Locate the cell with the specified text and output its (x, y) center coordinate. 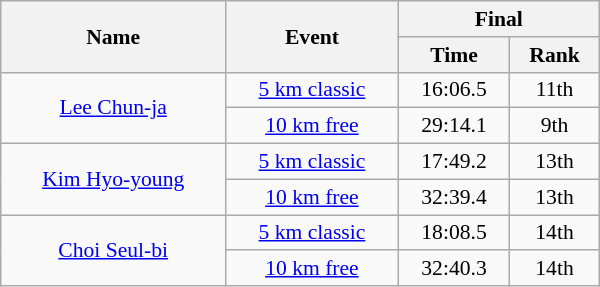
Name (114, 36)
Rank (554, 55)
Time (454, 55)
Final (498, 19)
Choi Seul-bi (114, 250)
Lee Chun-ja (114, 108)
11th (554, 90)
18:08.5 (454, 233)
16:06.5 (454, 90)
Kim Hyo-young (114, 180)
32:39.4 (454, 197)
17:49.2 (454, 162)
Event (312, 36)
29:14.1 (454, 126)
32:40.3 (454, 269)
9th (554, 126)
